Pinpoint the cell where the given text exists, returning its [x, y] midpoint coordinate. 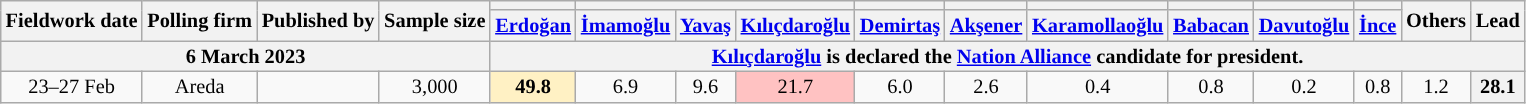
Davutoğlu [1304, 26]
İnce [1378, 26]
Published by [318, 20]
Lead [1498, 20]
Fieldwork date [72, 20]
Sample size [434, 20]
28.1 [1498, 86]
49.8 [533, 86]
21.7 [796, 86]
1.2 [1436, 86]
0.2 [1304, 86]
Areda [199, 86]
6 March 2023 [246, 56]
Others [1436, 20]
Demirtaş [900, 26]
23–27 Feb [72, 86]
6.9 [626, 86]
Erdoğan [533, 26]
6.0 [900, 86]
3,000 [434, 86]
Akşener [986, 26]
Yavaş [706, 26]
Kılıçdaroğlu is declared the Nation Alliance candidate for president. [1007, 56]
2.6 [986, 86]
Babacan [1211, 26]
0.4 [1098, 86]
İmamoğlu [626, 26]
Polling firm [199, 20]
9.6 [706, 86]
Karamollaoğlu [1098, 26]
Kılıçdaroğlu [796, 26]
